Detect which cell encompasses the target text, then output its [x, y] center coordinate. 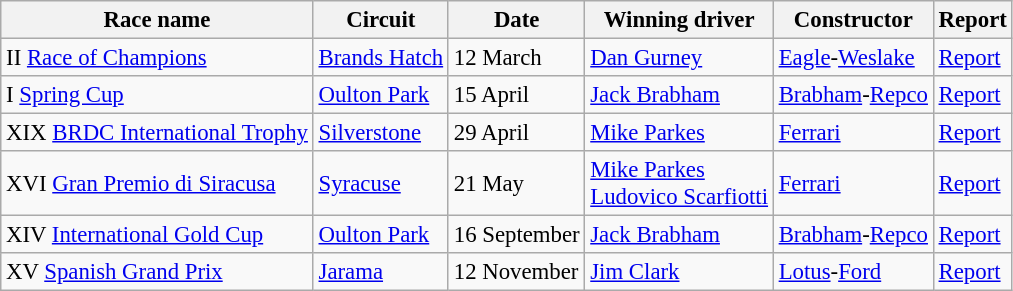
XIX BRDC International Trophy [157, 133]
XVI Gran Premio di Siracusa [157, 184]
Circuit [380, 20]
Winning driver [679, 20]
Syracuse [380, 184]
Eagle-Weslake [853, 58]
12 March [516, 58]
XIV International Gold Cup [157, 235]
Dan Gurney [679, 58]
Brands Hatch [380, 58]
II Race of Champions [157, 58]
Race name [157, 20]
I Spring Cup [157, 95]
Date [516, 20]
15 April [516, 95]
21 May [516, 184]
Mike Parkes Ludovico Scarfiotti [679, 184]
Silverstone [380, 133]
16 September [516, 235]
Mike Parkes [679, 133]
Constructor [853, 20]
29 April [516, 133]
